Output the (x, y) coordinate of the center of the cell containing the given text.  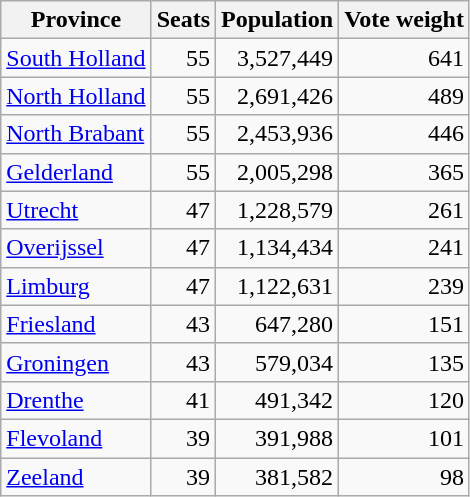
491,342 (278, 400)
1,134,434 (278, 248)
3,527,449 (278, 58)
1,228,579 (278, 210)
Province (76, 20)
Flevoland (76, 438)
579,034 (278, 362)
365 (404, 172)
41 (183, 400)
2,453,936 (278, 134)
151 (404, 324)
1,122,631 (278, 286)
101 (404, 438)
135 (404, 362)
Vote weight (404, 20)
391,988 (278, 438)
Seats (183, 20)
98 (404, 477)
Population (278, 20)
Groningen (76, 362)
489 (404, 96)
Zeeland (76, 477)
239 (404, 286)
261 (404, 210)
446 (404, 134)
North Brabant (76, 134)
Drenthe (76, 400)
North Holland (76, 96)
641 (404, 58)
2,005,298 (278, 172)
Overijssel (76, 248)
2,691,426 (278, 96)
241 (404, 248)
South Holland (76, 58)
Friesland (76, 324)
381,582 (278, 477)
647,280 (278, 324)
Utrecht (76, 210)
Limburg (76, 286)
Gelderland (76, 172)
120 (404, 400)
